Scan for the cell matching the given text and deliver its [x, y] coordinate at center. 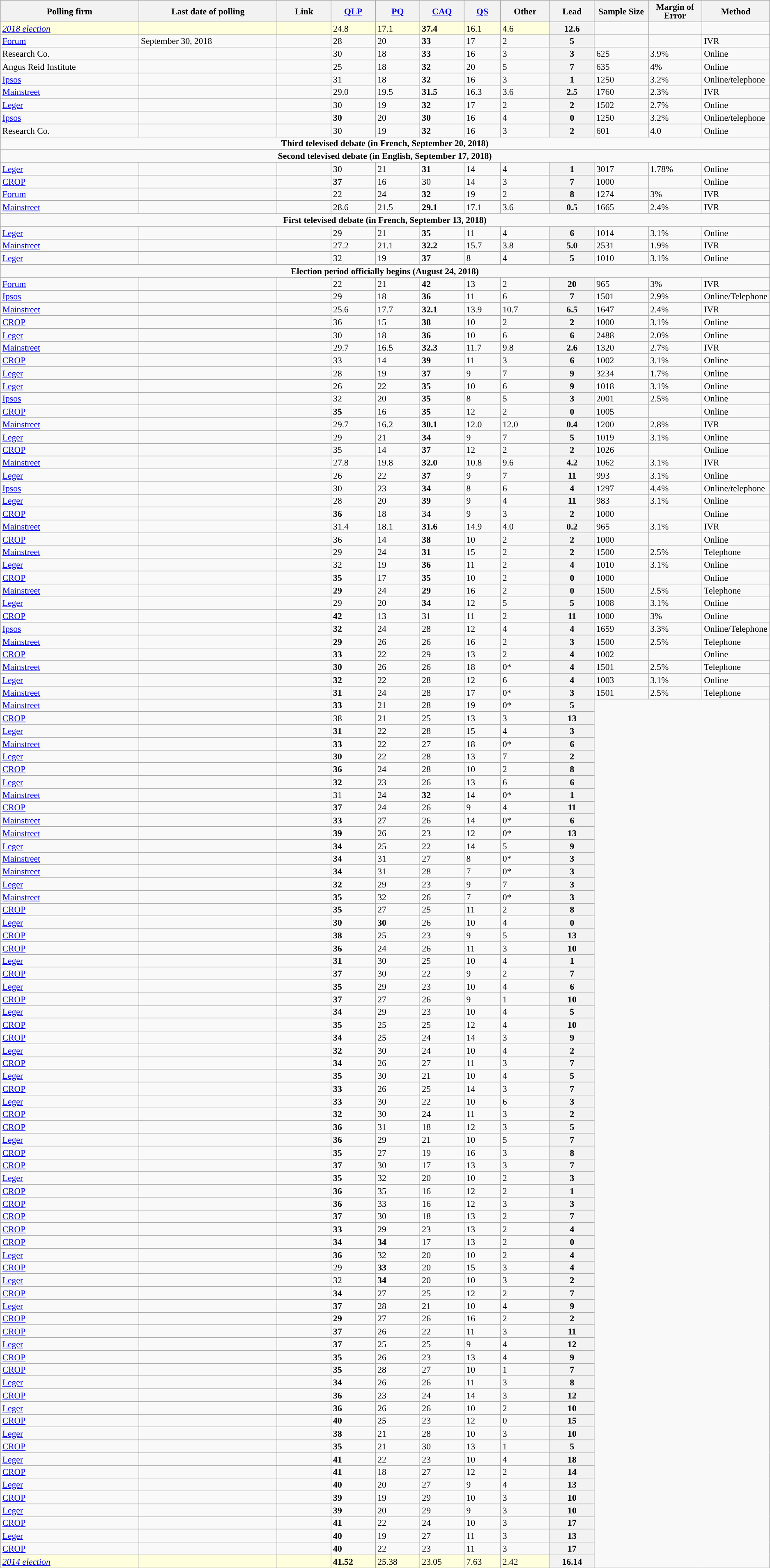
23.05 [442, 1561]
17.7 [398, 309]
Lead [572, 11]
601 [621, 131]
1760 [621, 92]
QLP [353, 11]
5.0 [572, 245]
19.8 [398, 463]
15.7 [482, 245]
9.8 [525, 347]
Sample Size [621, 11]
2.9% [675, 296]
25.38 [398, 1561]
31.6 [442, 526]
0.4 [572, 424]
2.42 [525, 1561]
16.3 [482, 92]
1019 [621, 437]
2.6 [572, 347]
Link [304, 11]
993 [621, 475]
4% [675, 66]
41.52 [353, 1561]
PQ [398, 11]
1014 [621, 232]
625 [621, 54]
21.1 [398, 245]
14.9 [482, 526]
27.2 [353, 245]
1297 [621, 488]
28.6 [353, 207]
2.5 [572, 92]
27.8 [353, 463]
1647 [621, 309]
3.9% [675, 54]
2001 [621, 399]
1.7% [675, 374]
0.2 [572, 526]
Other [525, 11]
25.6 [353, 309]
635 [621, 66]
1018 [621, 386]
19.5 [398, 92]
12.6 [572, 28]
2.8% [675, 424]
3234 [621, 374]
2014 election [70, 1561]
Margin of Error [675, 11]
1062 [621, 463]
13.9 [482, 309]
32.3 [442, 347]
1502 [621, 105]
16.2 [398, 424]
7.63 [482, 1561]
1005 [621, 411]
29.0 [353, 92]
First televised debate (in French, September 13, 2018) [385, 220]
1.78% [675, 169]
3.3% [675, 629]
1274 [621, 195]
31.4 [353, 526]
1003 [621, 680]
4.6 [525, 28]
1.9% [675, 245]
10.8 [482, 463]
32.2 [442, 245]
37.4 [442, 28]
10.7 [525, 309]
Method [736, 11]
32.0 [442, 463]
1200 [621, 424]
1320 [621, 347]
Last date of polling [208, 11]
1665 [621, 207]
1659 [621, 629]
3.8 [525, 245]
3017 [621, 169]
16.5 [398, 347]
2.3% [675, 92]
CAQ [442, 11]
21.5 [398, 207]
Polling firm [70, 11]
4.2 [572, 463]
2018 election [70, 28]
9.6 [525, 463]
6.5 [572, 309]
31.5 [442, 92]
32.1 [442, 309]
Election period officially begins (August 24, 2018) [385, 271]
983 [621, 501]
Second televised debate (in English, September 17, 2018) [385, 156]
1008 [621, 603]
24.8 [353, 28]
16.1 [482, 28]
4.4% [675, 488]
Third televised debate (in French, September 20, 2018) [385, 143]
September 30, 2018 [208, 41]
QS [482, 11]
29.1 [442, 207]
2.0% [675, 335]
16.14 [572, 1561]
2531 [621, 245]
2488 [621, 335]
11.7 [482, 347]
0.5 [572, 207]
Angus Reid Institute [70, 66]
30.1 [442, 424]
18.1 [398, 526]
1026 [621, 450]
